Output the (X, Y) coordinate of the center of the cell containing the given text.  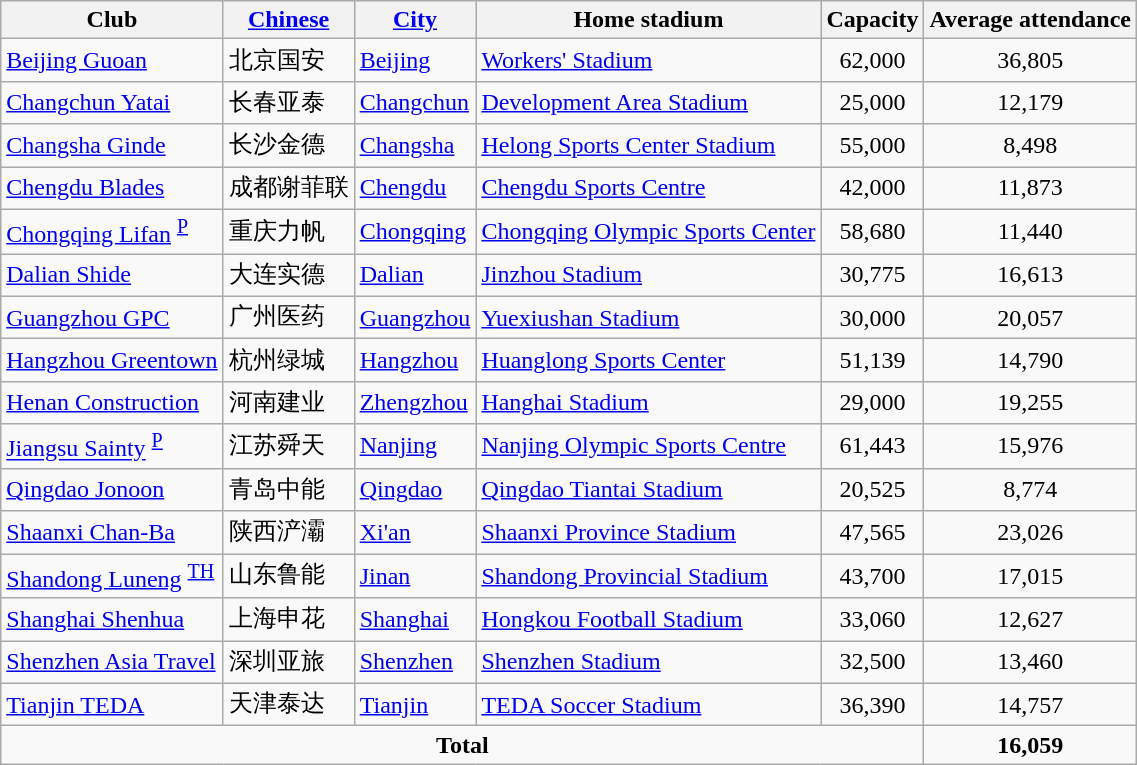
Capacity (872, 20)
长春亚泰 (288, 102)
30,000 (872, 318)
Chongqing (415, 232)
河南建业 (288, 402)
25,000 (872, 102)
14,790 (1030, 360)
Club (112, 20)
长沙金德 (288, 146)
Zhengzhou (415, 402)
Chengdu Sports Centre (648, 188)
杭州绿城 (288, 360)
Hongkou Football Stadium (648, 620)
Home stadium (648, 20)
天津泰达 (288, 704)
Changsha Ginde (112, 146)
Changchun (415, 102)
Shandong Provincial Stadium (648, 576)
Chengdu Blades (112, 188)
11,873 (1030, 188)
江苏舜天 (288, 446)
成都谢菲联 (288, 188)
Shanghai Shenhua (112, 620)
42,000 (872, 188)
12,627 (1030, 620)
Hangzhou Greentown (112, 360)
大连实德 (288, 276)
62,000 (872, 60)
Huanglong Sports Center (648, 360)
33,060 (872, 620)
City (415, 20)
Shenzhen Stadium (648, 662)
Workers' Stadium (648, 60)
13,460 (1030, 662)
16,059 (1030, 745)
14,757 (1030, 704)
12,179 (1030, 102)
51,139 (872, 360)
Dalian (415, 276)
上海申花 (288, 620)
Chongqing Olympic Sports Center (648, 232)
61,443 (872, 446)
20,057 (1030, 318)
山东鲁能 (288, 576)
Changsha (415, 146)
Hangzhou (415, 360)
广州医药 (288, 318)
23,026 (1030, 532)
Guangzhou (415, 318)
20,525 (872, 490)
36,390 (872, 704)
Shanghai (415, 620)
47,565 (872, 532)
Shandong Luneng TH (112, 576)
Shaanxi Province Stadium (648, 532)
Qingdao Jonoon (112, 490)
8,774 (1030, 490)
Qingdao (415, 490)
Beijing Guoan (112, 60)
北京国安 (288, 60)
Chengdu (415, 188)
Beijing (415, 60)
16,613 (1030, 276)
Nanjing Olympic Sports Centre (648, 446)
Hanghai Stadium (648, 402)
29,000 (872, 402)
19,255 (1030, 402)
Chinese (288, 20)
30,775 (872, 276)
深圳亚旅 (288, 662)
43,700 (872, 576)
Total (462, 745)
Average attendance (1030, 20)
Shaanxi Chan-Ba (112, 532)
Dalian Shide (112, 276)
Henan Construction (112, 402)
TEDA Soccer Stadium (648, 704)
32,500 (872, 662)
Development Area Stadium (648, 102)
Tianjin (415, 704)
Changchun Yatai (112, 102)
8,498 (1030, 146)
Nanjing (415, 446)
青岛中能 (288, 490)
Jiangsu Sainty P (112, 446)
Xi'an (415, 532)
Jinan (415, 576)
11,440 (1030, 232)
36,805 (1030, 60)
17,015 (1030, 576)
Tianjin TEDA (112, 704)
陕西浐灞 (288, 532)
Guangzhou GPC (112, 318)
Shenzhen (415, 662)
58,680 (872, 232)
Qingdao Tiantai Stadium (648, 490)
Jinzhou Stadium (648, 276)
重庆力帆 (288, 232)
15,976 (1030, 446)
55,000 (872, 146)
Helong Sports Center Stadium (648, 146)
Shenzhen Asia Travel (112, 662)
Chongqing Lifan P (112, 232)
Yuexiushan Stadium (648, 318)
